Search for the cell housing the specified text and yield its (x, y) center coordinate. 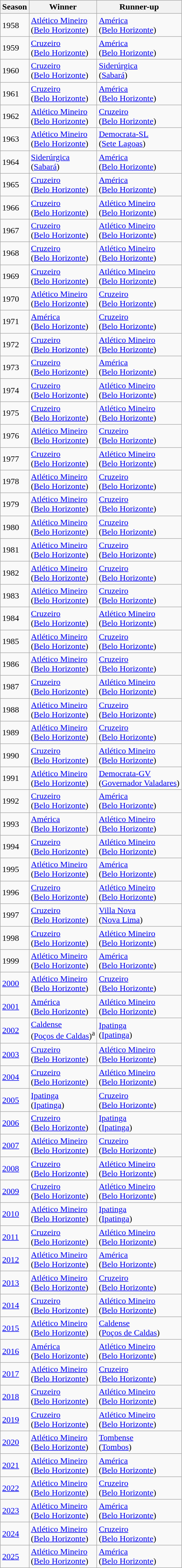
1990 (15, 756)
2003 (15, 1054)
1971 (15, 322)
2023 (15, 1510)
Villa Nova (Nova Lima) (139, 915)
1973 (15, 368)
1974 (15, 390)
1977 (15, 459)
Winner (63, 7)
2011 (15, 1237)
1982 (15, 572)
Democrata-SL (Sete Lagoas) (139, 139)
2002 (15, 1031)
2015 (15, 1328)
1981 (15, 550)
2007 (15, 1146)
1997 (15, 915)
2012 (15, 1260)
1968 (15, 253)
1995 (15, 869)
2001 (15, 1006)
Caldense (Poços de Caldas)a (63, 1031)
1980 (15, 527)
1985 (15, 641)
2021 (15, 1465)
1961 (15, 93)
2019 (15, 1419)
1987 (15, 687)
2013 (15, 1282)
1969 (15, 276)
2022 (15, 1488)
1986 (15, 664)
2005 (15, 1100)
1996 (15, 892)
1983 (15, 596)
2018 (15, 1397)
1962 (15, 116)
1989 (15, 732)
Tombense (Tombos) (139, 1442)
1984 (15, 618)
1993 (15, 824)
2014 (15, 1306)
1976 (15, 436)
2004 (15, 1077)
1967 (15, 230)
1963 (15, 139)
1979 (15, 504)
Caldense (Poços de Caldas) (139, 1328)
1966 (15, 208)
2025 (15, 1556)
2010 (15, 1214)
1978 (15, 481)
2008 (15, 1168)
Democrata-GV (Governador Valadares) (139, 778)
1975 (15, 413)
1965 (15, 185)
2006 (15, 1123)
1960 (15, 71)
Season (15, 7)
2024 (15, 1534)
Runner-up (139, 7)
1999 (15, 960)
2009 (15, 1191)
1991 (15, 778)
1972 (15, 344)
1970 (15, 299)
1988 (15, 710)
1998 (15, 938)
1959 (15, 48)
2017 (15, 1374)
1964 (15, 162)
2016 (15, 1351)
2020 (15, 1442)
1992 (15, 801)
2000 (15, 984)
1994 (15, 847)
1958 (15, 25)
